Return [X, Y] of the center of cell containing provided text 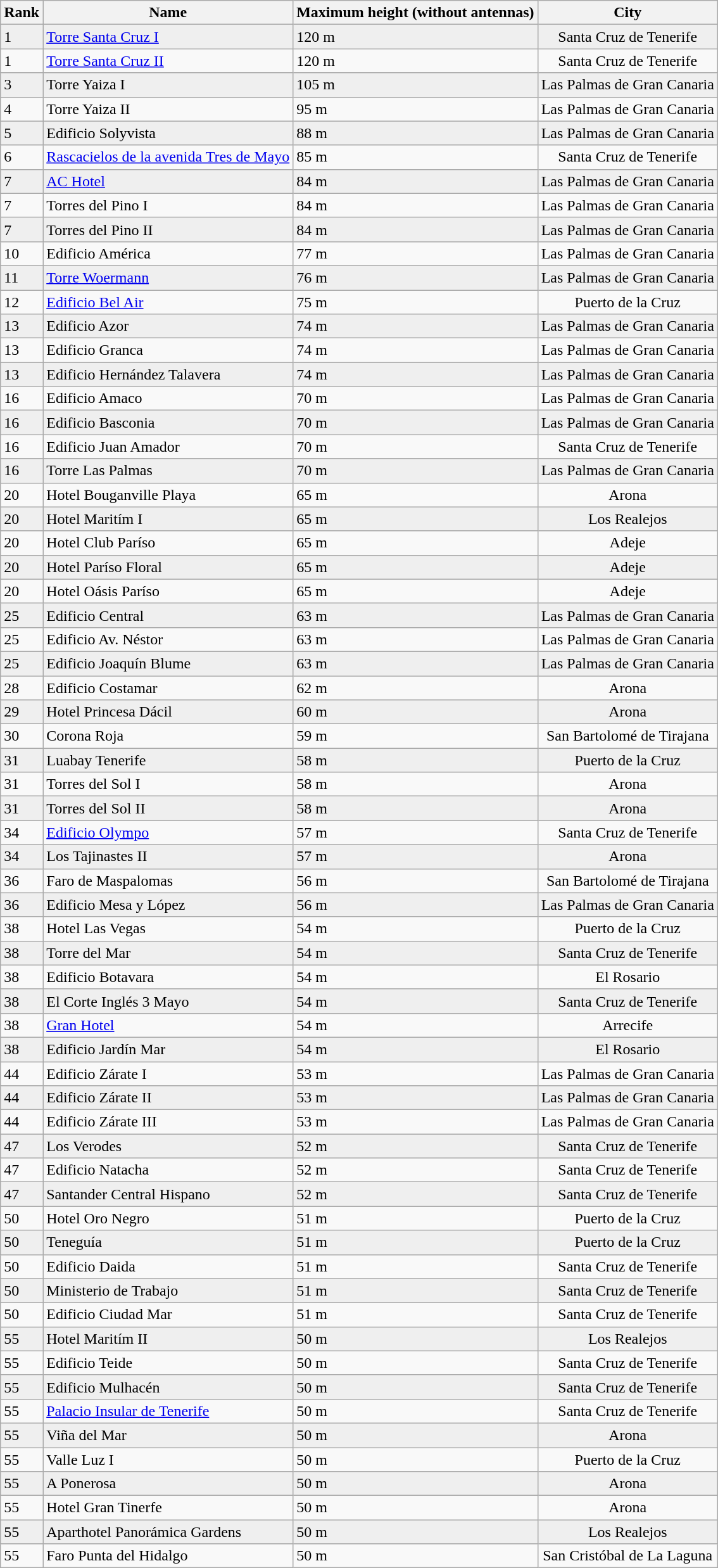
Luabay Tenerife [168, 760]
Edificio Costamar [168, 687]
Torres del Sol II [168, 808]
6 [22, 157]
Edificio Basconia [168, 423]
AC Hotel [168, 181]
Torres del Pino II [168, 229]
Hotel Maritím II [168, 1339]
Teneguía [168, 1242]
San Cristóbal de La Laguna [627, 1556]
City [627, 13]
105 m [415, 85]
Name [168, 13]
Hotel Paríso Floral [168, 567]
4 [22, 109]
Palacio Insular de Tenerife [168, 1411]
Torre Woermann [168, 277]
Edificio Juan Amador [168, 447]
A Ponerosa [168, 1484]
30 [22, 736]
Hotel Oro Negro [168, 1218]
Hotel Maritím I [168, 519]
Torre Las Palmas [168, 471]
El Corte Inglés 3 Mayo [168, 1001]
Los Verodes [168, 1146]
Torre Yaiza II [168, 109]
Hotel Oásis Paríso [168, 591]
62 m [415, 687]
Edificio Mulhacén [168, 1387]
3 [22, 85]
11 [22, 277]
Viña del Mar [168, 1435]
Ministerio de Trabajo [168, 1291]
Maximum height (without antennas) [415, 13]
Faro de Maspalomas [168, 881]
29 [22, 712]
Torre Santa Cruz II [168, 61]
Edificio Bel Air [168, 302]
Edificio Zárate II [168, 1098]
Valle Luz I [168, 1459]
Rank [22, 13]
Edificio Zárate I [168, 1074]
85 m [415, 157]
Torre del Mar [168, 953]
Edificio Azor [168, 326]
28 [22, 687]
Edificio Av. Néstor [168, 639]
Arrecife [627, 1025]
77 m [415, 253]
Hotel Princesa Dácil [168, 712]
Edificio Joaquín Blume [168, 663]
59 m [415, 736]
75 m [415, 302]
Edificio Zárate III [168, 1122]
Edificio Botavara [168, 977]
Hotel Bouganville Playa [168, 495]
Torres del Sol I [168, 784]
Gran Hotel [168, 1025]
5 [22, 133]
Edificio Teide [168, 1363]
Los Tajinastes II [168, 857]
Torres del Pino I [168, 205]
Hotel Gran Tinerfe [168, 1508]
Edificio Central [168, 615]
Rascacielos de la avenida Tres de Mayo [168, 157]
Aparthotel Panorámica Gardens [168, 1532]
Hotel Club Paríso [168, 543]
76 m [415, 277]
Torre Yaiza I [168, 85]
Faro Punta del Hidalgo [168, 1556]
Edificio Olympo [168, 832]
Edificio Granca [168, 350]
Edificio Daida [168, 1266]
Corona Roja [168, 736]
Edificio América [168, 253]
Santander Central Hispano [168, 1194]
Edificio Mesa y López [168, 905]
Edificio Solyvista [168, 133]
Edificio Jardín Mar [168, 1049]
Edificio Natacha [168, 1170]
60 m [415, 712]
Edificio Hernández Talavera [168, 374]
Edificio Ciudad Mar [168, 1315]
10 [22, 253]
12 [22, 302]
Torre Santa Cruz I [168, 37]
Edificio Amaco [168, 398]
88 m [415, 133]
95 m [415, 109]
Hotel Las Vegas [168, 929]
